For the text-containing cell, return its midpoint in (x, y) coordinate format. 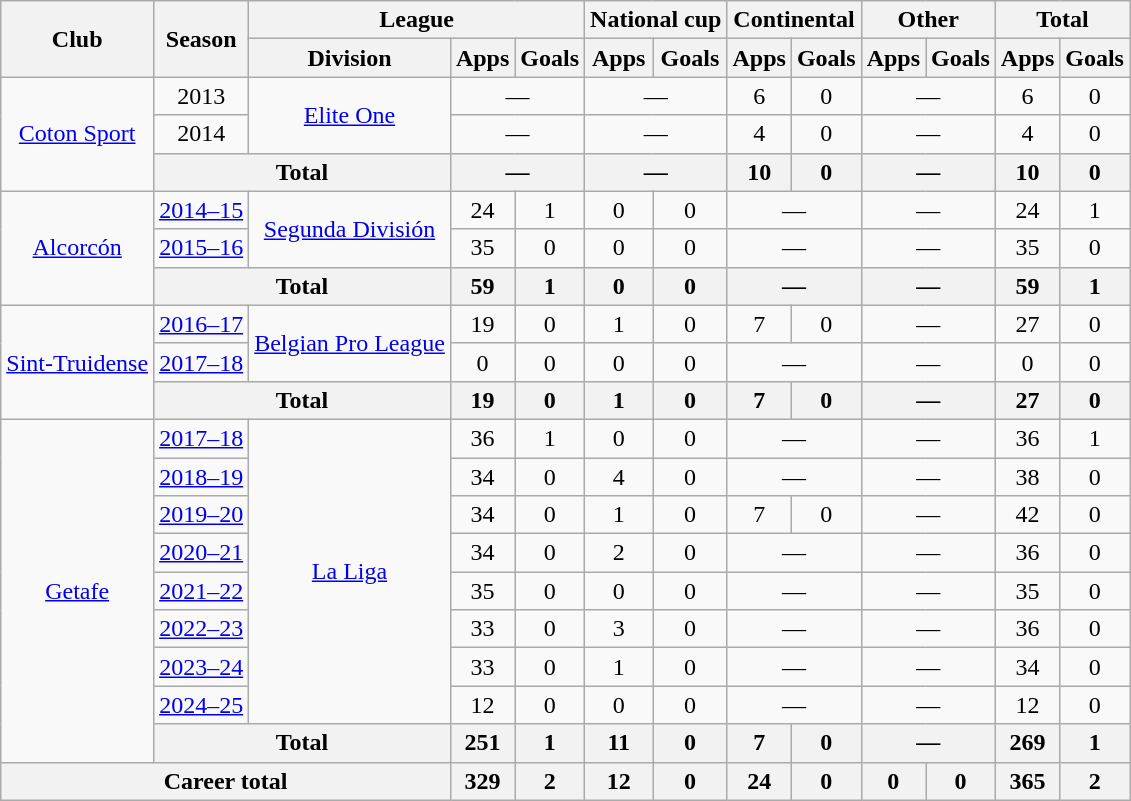
League (417, 20)
2022–23 (202, 629)
38 (1027, 477)
2014–15 (202, 210)
Segunda División (350, 229)
2019–20 (202, 515)
2023–24 (202, 667)
251 (482, 743)
Coton Sport (78, 134)
269 (1027, 743)
Other (928, 20)
Club (78, 39)
42 (1027, 515)
Sint-Truidense (78, 362)
Division (350, 58)
2021–22 (202, 591)
2015–16 (202, 248)
365 (1027, 781)
11 (619, 743)
Career total (226, 781)
La Liga (350, 571)
Season (202, 39)
2018–19 (202, 477)
Elite One (350, 115)
2020–21 (202, 553)
329 (482, 781)
2024–25 (202, 705)
2016–17 (202, 324)
2013 (202, 96)
Belgian Pro League (350, 343)
Alcorcón (78, 248)
2014 (202, 134)
Getafe (78, 590)
3 (619, 629)
Continental (794, 20)
National cup (656, 20)
